Return [X, Y] of the center of cell containing provided text 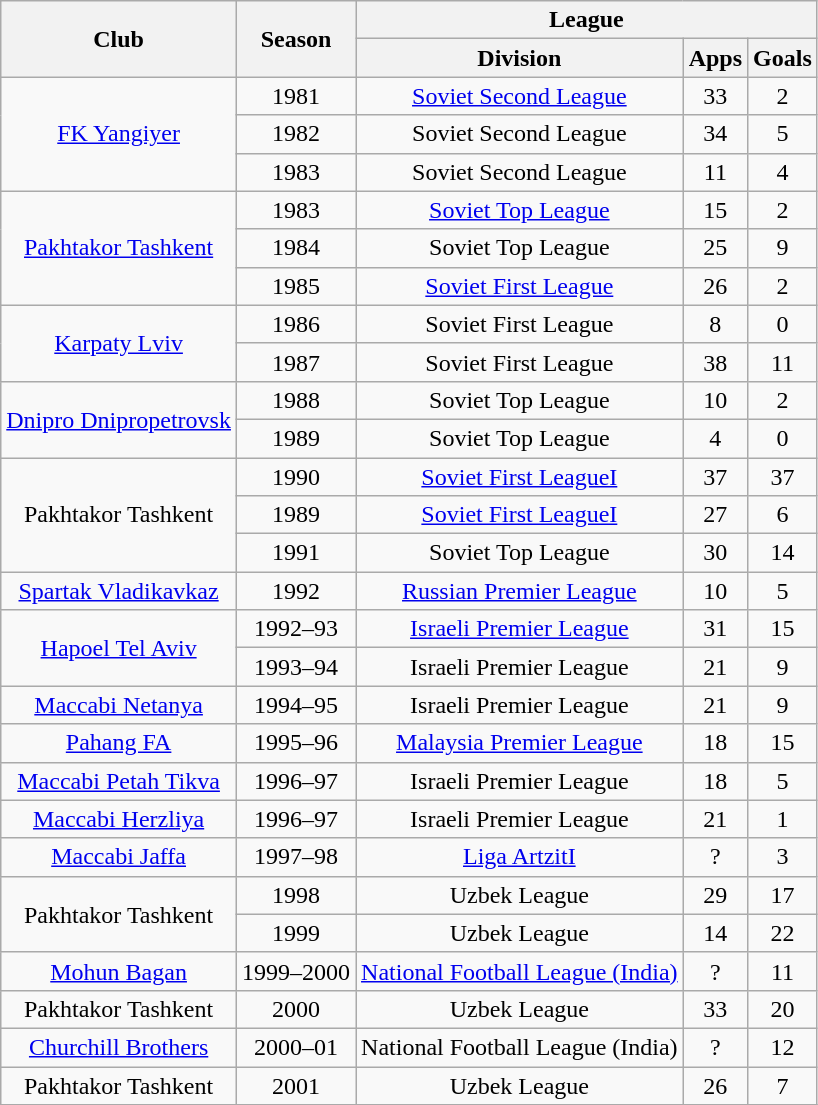
1 [783, 819]
1990 [296, 477]
12 [783, 1047]
League [587, 20]
1987 [296, 362]
3 [783, 857]
Club [119, 39]
22 [783, 933]
31 [715, 629]
2001 [296, 1085]
1997–98 [296, 857]
Pahang FA [119, 743]
Maccabi Jaffa [119, 857]
38 [715, 362]
Russian Premier League [520, 591]
7 [783, 1085]
1982 [296, 134]
Churchill Brothers [119, 1047]
1992 [296, 591]
27 [715, 515]
Apps [715, 58]
Spartak Vladikavkaz [119, 591]
Karpaty Lviv [119, 343]
2000–01 [296, 1047]
1986 [296, 324]
8 [715, 324]
Maccabi Herzliya [119, 819]
1999 [296, 933]
17 [783, 895]
1991 [296, 553]
Division [520, 58]
20 [783, 1009]
2000 [296, 1009]
1994–95 [296, 705]
1999–2000 [296, 971]
1993–94 [296, 667]
1984 [296, 248]
Maccabi Netanya [119, 705]
1985 [296, 286]
1998 [296, 895]
Maccabi Petah Tikva [119, 781]
Season [296, 39]
1992–93 [296, 629]
25 [715, 248]
Dnipro Dnipropetrovsk [119, 419]
30 [715, 553]
1988 [296, 400]
Mohun Bagan [119, 971]
34 [715, 134]
1981 [296, 96]
6 [783, 515]
Hapoel Tel Aviv [119, 648]
29 [715, 895]
FK Yangiyer [119, 134]
Goals [783, 58]
Liga ArtzitI [520, 857]
1995–96 [296, 743]
Malaysia Premier League [520, 743]
